Detect which cell encompasses the target text, then output its [x, y] center coordinate. 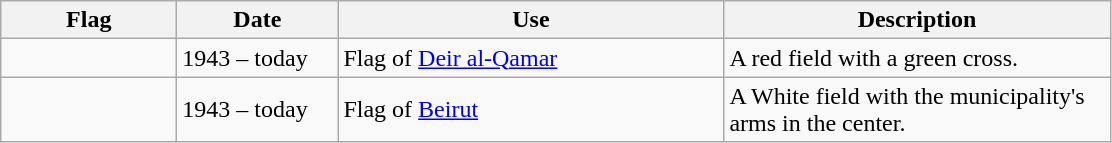
Flag [89, 20]
Flag of Deir al-Qamar [531, 58]
Use [531, 20]
Date [258, 20]
Description [917, 20]
Flag of Beirut [531, 110]
A red field with a green cross. [917, 58]
A White field with the municipality's arms in the center. [917, 110]
